For the text-containing cell, return its midpoint in (X, Y) coordinate format. 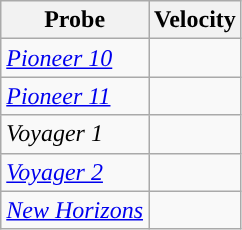
Probe (75, 20)
Pioneer 11 (75, 96)
Voyager 2 (75, 172)
New Horizons (75, 210)
Pioneer 10 (75, 58)
Voyager 1 (75, 134)
Velocity (194, 20)
